From the cell containing the given text, extract its center point as [X, Y] coordinate. 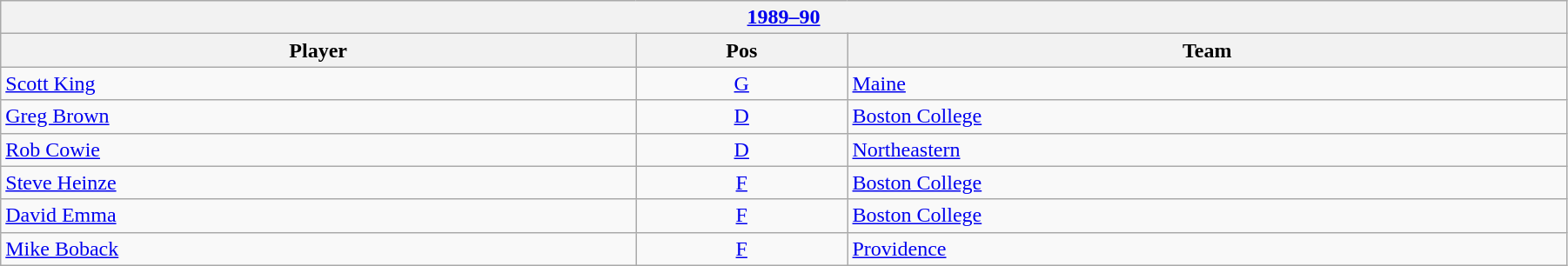
Providence [1207, 249]
Player [318, 50]
Northeastern [1207, 150]
Maine [1207, 83]
Rob Cowie [318, 150]
Greg Brown [318, 116]
Scott King [318, 83]
Team [1207, 50]
Pos [741, 50]
Steve Heinze [318, 183]
1989–90 [784, 17]
Mike Boback [318, 249]
David Emma [318, 216]
G [741, 83]
